Return (X, Y) of the center of cell containing provided text 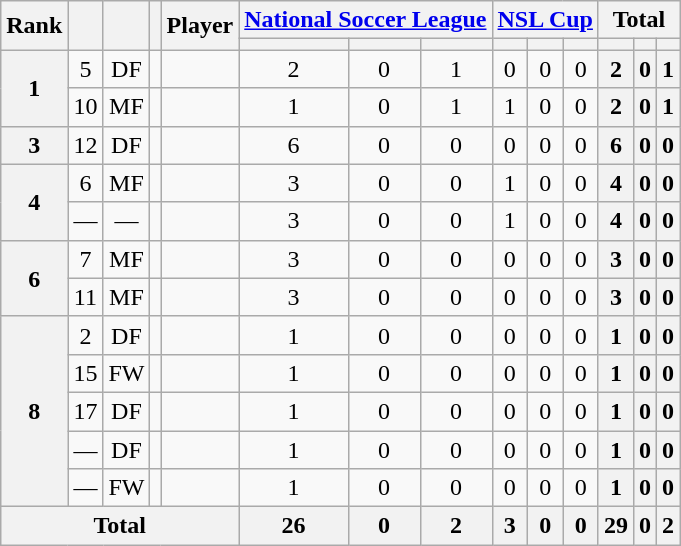
29 (616, 526)
26 (294, 526)
7 (86, 259)
15 (86, 373)
NSL Cup (545, 20)
8 (34, 411)
5 (86, 69)
11 (86, 297)
Player (200, 26)
Rank (34, 26)
10 (86, 107)
12 (86, 145)
National Soccer League (366, 20)
17 (86, 411)
